Locate the cell with the specified text and output its [X, Y] center coordinate. 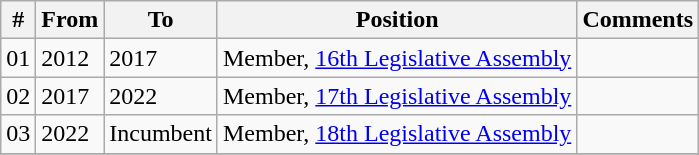
01 [18, 58]
From [70, 20]
Member, 18th Legislative Assembly [396, 134]
02 [18, 96]
03 [18, 134]
Position [396, 20]
Member, 16th Legislative Assembly [396, 58]
Incumbent [161, 134]
Comments [638, 20]
# [18, 20]
2012 [70, 58]
Member, 17th Legislative Assembly [396, 96]
To [161, 20]
